Output the (X, Y) coordinate of the center of the cell containing the given text.  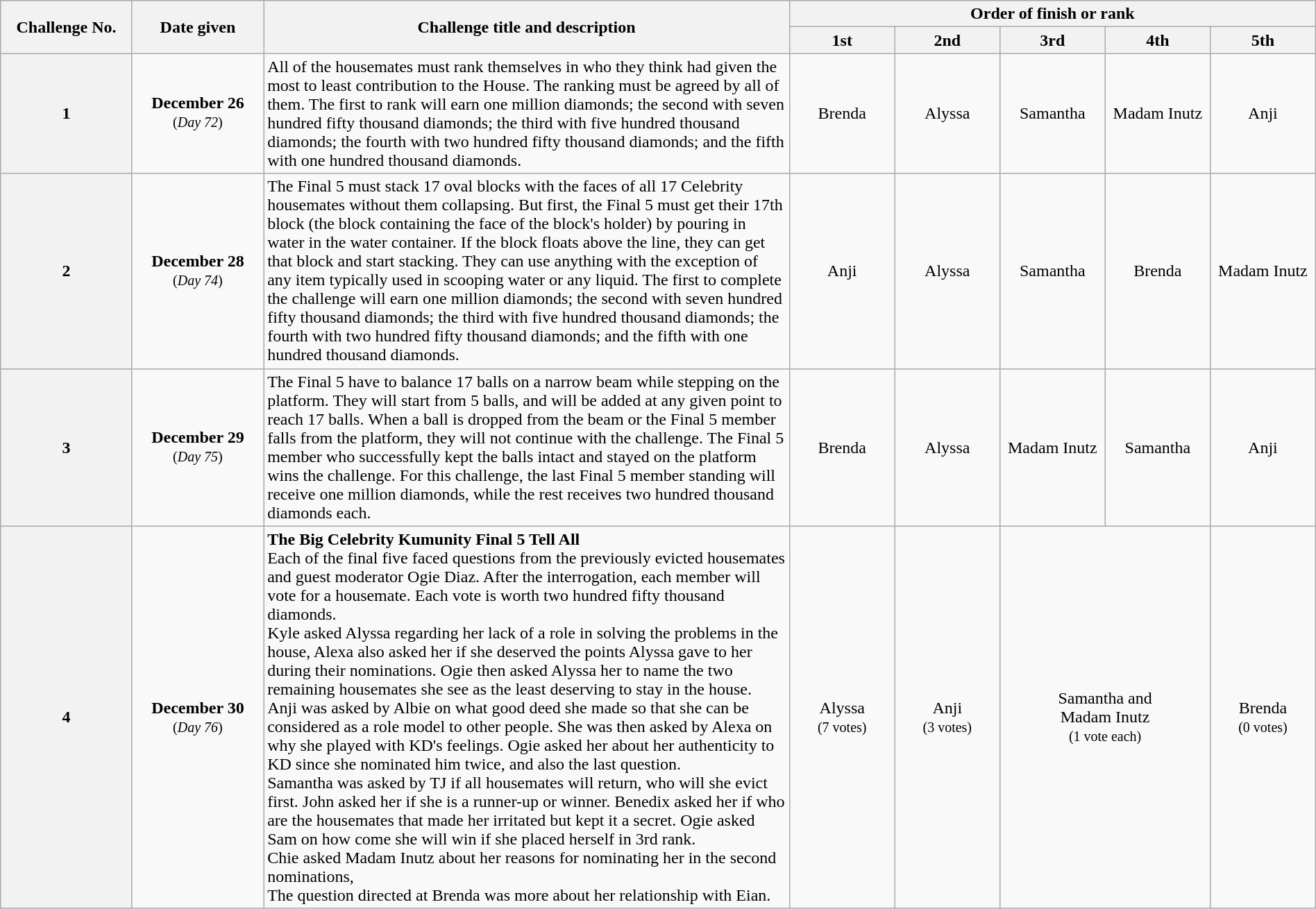
December 30(Day 76) (197, 717)
Order of finish or rank (1052, 14)
2 (67, 271)
5th (1263, 40)
Brenda(0 votes) (1263, 717)
December 29(Day 75) (197, 447)
1st (842, 40)
2nd (947, 40)
3rd (1053, 40)
4 (67, 717)
3 (67, 447)
December 28(Day 74) (197, 271)
Challenge title and description (527, 27)
Anji(3 votes) (947, 717)
Alyssa(7 votes) (842, 717)
Date given (197, 27)
4th (1158, 40)
Challenge No. (67, 27)
Samantha andMadam Inutz(1 vote each) (1105, 717)
December 26(Day 72) (197, 114)
1 (67, 114)
